Scan for the cell matching the given text and deliver its [X, Y] coordinate at center. 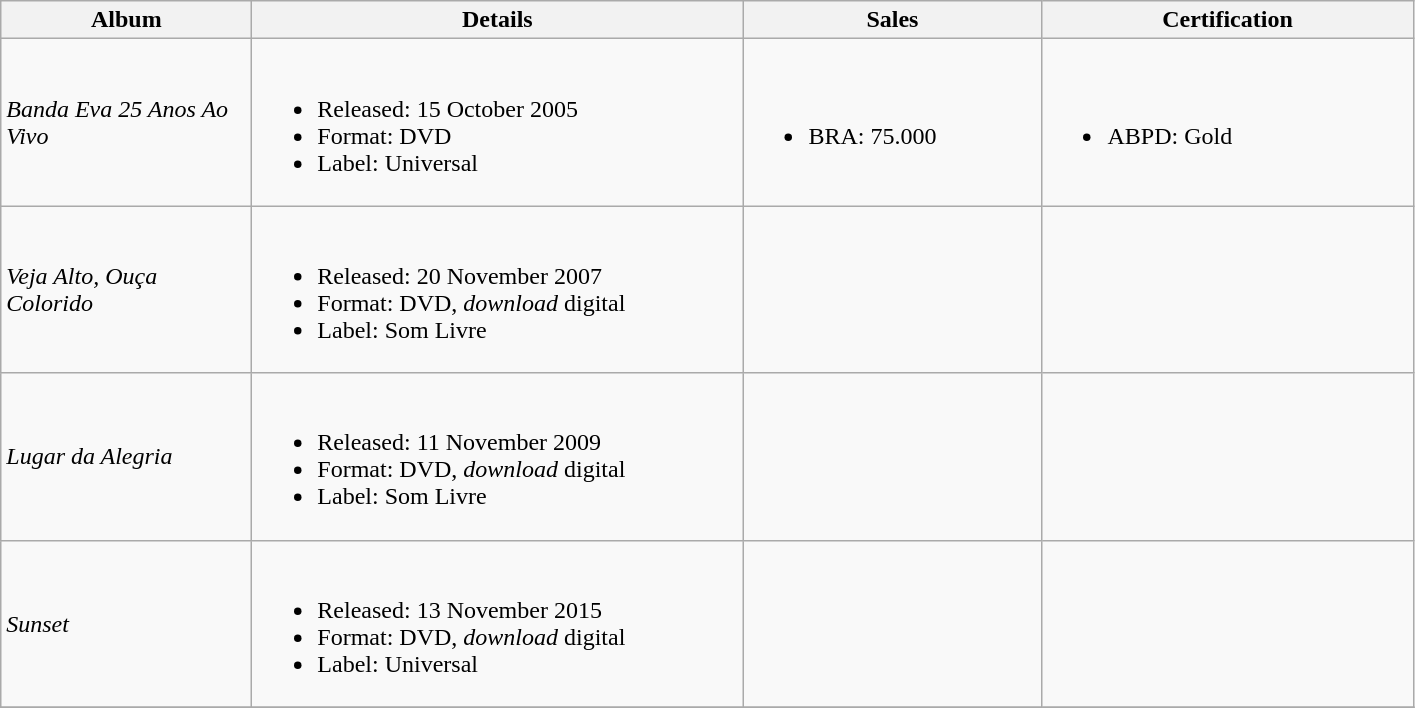
Released: 15 October 2005Format: DVDLabel: Universal [498, 122]
BRA: 75.000 [892, 122]
Lugar da Alegria [126, 456]
Sales [892, 20]
Sunset [126, 624]
Details [498, 20]
Album [126, 20]
Certification [1228, 20]
Released: 11 November 2009Format: DVD, download digitalLabel: Som Livre [498, 456]
Released: 13 November 2015Format: DVD, download digitalLabel: Universal [498, 624]
ABPD: Gold [1228, 122]
Banda Eva 25 Anos Ao Vivo [126, 122]
Veja Alto, Ouça Colorido [126, 290]
Released: 20 November 2007Format: DVD, download digitalLabel: Som Livre [498, 290]
